Detect which cell encompasses the target text, then output its (x, y) center coordinate. 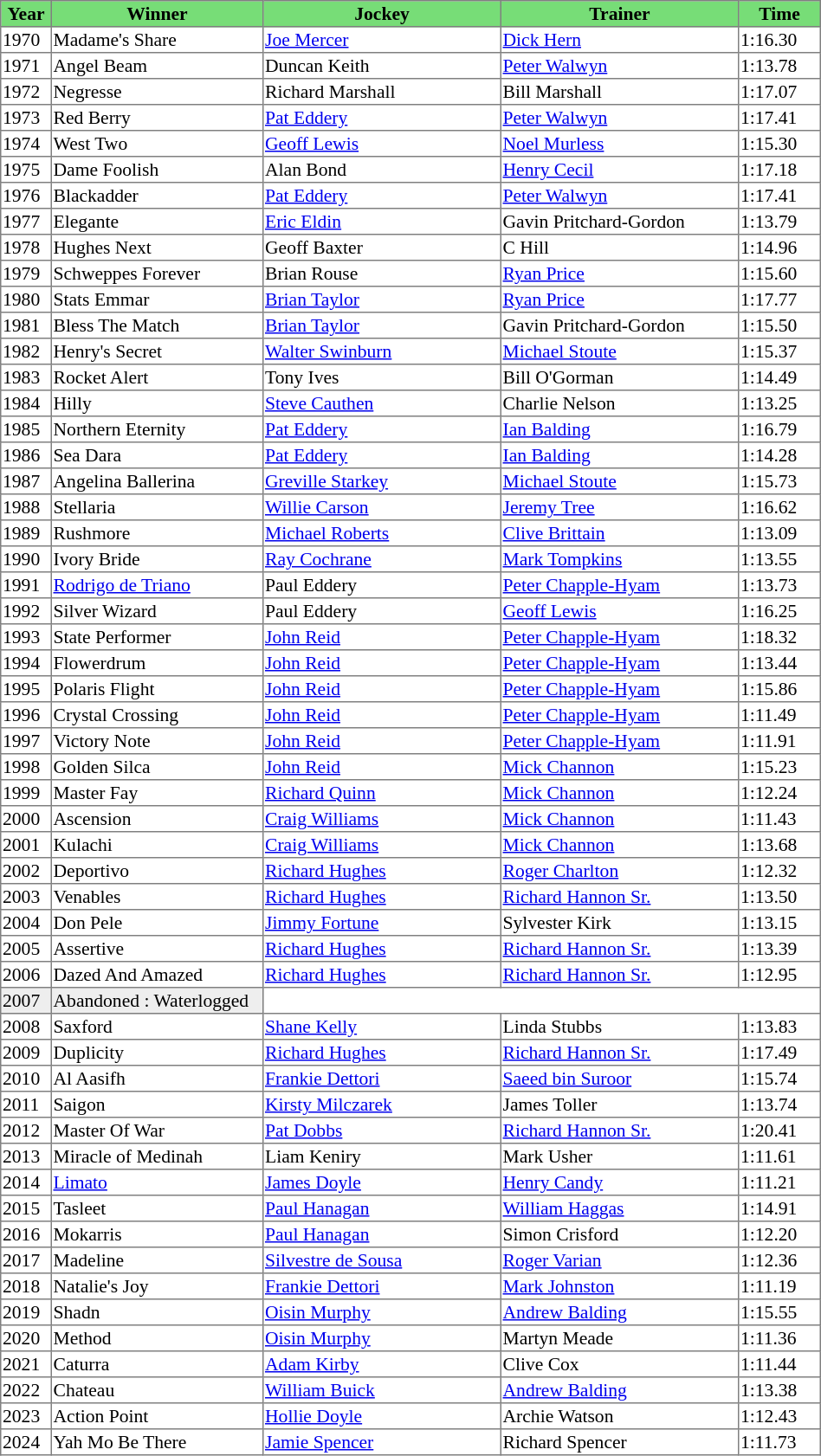
1994 (26, 663)
1:15.23 (779, 767)
Rushmore (157, 533)
Silvestre de Sousa (382, 1260)
2009 (26, 1053)
1:17.18 (779, 170)
Alan Bond (382, 170)
1:13.44 (779, 663)
1:18.32 (779, 637)
1:13.50 (779, 897)
Time (779, 14)
2015 (26, 1208)
Archie Watson (619, 1416)
Joe Mercer (382, 40)
1:12.20 (779, 1234)
Madeline (157, 1260)
2022 (26, 1390)
Miracle of Medinah (157, 1156)
1992 (26, 611)
1:15.50 (779, 325)
1:17.49 (779, 1053)
1985 (26, 429)
Flowerdrum (157, 663)
Mokarris (157, 1234)
Steve Cauthen (382, 403)
1:20.41 (779, 1131)
State Performer (157, 637)
2007 (26, 1001)
Elegante (157, 222)
1:13.79 (779, 222)
2024 (26, 1442)
Shadn (157, 1312)
2017 (26, 1260)
Ascension (157, 819)
1996 (26, 715)
Saeed bin Suroor (619, 1079)
James Doyle (382, 1182)
Dick Hern (619, 40)
1:13.68 (779, 845)
1973 (26, 118)
1993 (26, 637)
1:11.49 (779, 715)
West Two (157, 144)
1982 (26, 351)
Shane Kelly (382, 1027)
Abandoned : Waterlogged (157, 1001)
Brian Rouse (382, 274)
1978 (26, 248)
1975 (26, 170)
1:14.49 (779, 377)
Crystal Crossing (157, 715)
2002 (26, 871)
Mark Johnston (619, 1286)
1971 (26, 66)
2016 (26, 1234)
Clive Brittain (619, 533)
1:11.43 (779, 819)
Hughes Next (157, 248)
1:13.74 (779, 1105)
Victory Note (157, 741)
2006 (26, 975)
1:17.77 (779, 300)
2020 (26, 1338)
1:16.30 (779, 40)
2023 (26, 1416)
2005 (26, 949)
Hollie Doyle (382, 1416)
1:12.95 (779, 975)
Pat Dobbs (382, 1131)
Polaris Flight (157, 689)
1:11.21 (779, 1182)
1:13.38 (779, 1390)
Mark Tompkins (619, 559)
Limato (157, 1182)
Silver Wizard (157, 611)
Negresse (157, 92)
Year (26, 14)
Henry's Secret (157, 351)
Natalie's Joy (157, 1286)
Jeremy Tree (619, 507)
Michael Roberts (382, 533)
Dame Foolish (157, 170)
1972 (26, 92)
Rodrigo de Triano (157, 585)
Duncan Keith (382, 66)
Northern Eternity (157, 429)
Saxford (157, 1027)
Sea Dara (157, 455)
1983 (26, 377)
Greville Starkey (382, 481)
1:17.07 (779, 92)
1981 (26, 325)
1:11.44 (779, 1364)
1:16.79 (779, 429)
1:15.86 (779, 689)
Mark Usher (619, 1156)
1:16.62 (779, 507)
Clive Cox (619, 1364)
1:13.78 (779, 66)
2019 (26, 1312)
1:15.30 (779, 144)
Adam Kirby (382, 1364)
1997 (26, 741)
Geoff Baxter (382, 248)
1:11.19 (779, 1286)
1:12.36 (779, 1260)
Jockey (382, 14)
Kirsty Milczarek (382, 1105)
Red Berry (157, 118)
1988 (26, 507)
Action Point (157, 1416)
Method (157, 1338)
Bless The Match (157, 325)
1:11.91 (779, 741)
1990 (26, 559)
2021 (26, 1364)
Hilly (157, 403)
1:13.15 (779, 923)
Blackadder (157, 196)
Richard Quinn (382, 793)
Kulachi (157, 845)
1991 (26, 585)
1999 (26, 793)
1:11.73 (779, 1442)
1:13.83 (779, 1027)
Walter Swinburn (382, 351)
Henry Candy (619, 1182)
1:15.55 (779, 1312)
Eric Eldin (382, 222)
Willie Carson (382, 507)
Yah Mo Be There (157, 1442)
James Toller (619, 1105)
Venables (157, 897)
Chateau (157, 1390)
Tony Ives (382, 377)
Linda Stubbs (619, 1027)
Noel Murless (619, 144)
1979 (26, 274)
1:15.73 (779, 481)
Trainer (619, 14)
2008 (26, 1027)
1:16.25 (779, 611)
1974 (26, 144)
Ray Cochrane (382, 559)
1:15.74 (779, 1079)
Angel Beam (157, 66)
1:11.61 (779, 1156)
Richard Marshall (382, 92)
1989 (26, 533)
Liam Keniry (382, 1156)
Bill O'Gorman (619, 377)
Bill Marshall (619, 92)
1:14.91 (779, 1208)
Don Pele (157, 923)
1:14.28 (779, 455)
2000 (26, 819)
Master Of War (157, 1131)
1986 (26, 455)
Richard Spencer (619, 1442)
1:15.60 (779, 274)
2011 (26, 1105)
1:12.32 (779, 871)
Sylvester Kirk (619, 923)
Schweppes Forever (157, 274)
C Hill (619, 248)
Dazed And Amazed (157, 975)
Master Fay (157, 793)
2013 (26, 1156)
2010 (26, 1079)
Martyn Meade (619, 1338)
2012 (26, 1131)
Rocket Alert (157, 377)
1:14.96 (779, 248)
2003 (26, 897)
Caturra (157, 1364)
Simon Crisford (619, 1234)
Stellaria (157, 507)
Winner (157, 14)
Roger Charlton (619, 871)
1:12.24 (779, 793)
Stats Emmar (157, 300)
1987 (26, 481)
1:11.36 (779, 1338)
Golden Silca (157, 767)
2001 (26, 845)
Jamie Spencer (382, 1442)
1:15.37 (779, 351)
William Buick (382, 1390)
1:13.73 (779, 585)
1976 (26, 196)
Al Aasifh (157, 1079)
1998 (26, 767)
1984 (26, 403)
2018 (26, 1286)
Duplicity (157, 1053)
Tasleet (157, 1208)
1970 (26, 40)
Deportivo (157, 871)
Assertive (157, 949)
Jimmy Fortune (382, 923)
William Haggas (619, 1208)
Charlie Nelson (619, 403)
Ivory Bride (157, 559)
2014 (26, 1182)
1:13.25 (779, 403)
1:13.09 (779, 533)
1:13.39 (779, 949)
Saigon (157, 1105)
2004 (26, 923)
Roger Varian (619, 1260)
1977 (26, 222)
1:12.43 (779, 1416)
Madame's Share (157, 40)
Henry Cecil (619, 170)
Angelina Ballerina (157, 481)
1:13.55 (779, 559)
1995 (26, 689)
1980 (26, 300)
